Identify which cell holds the provided text, then report its [X, Y] central coordinate. 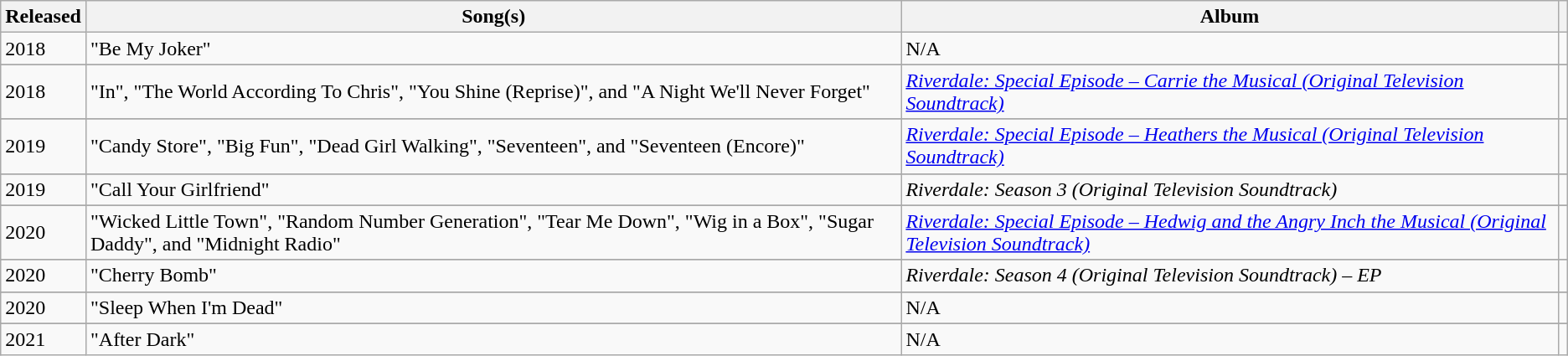
Released [44, 17]
"After Dark" [493, 339]
"Cherry Bomb" [493, 276]
2021 [44, 339]
Riverdale: Special Episode – Heathers the Musical (Original Television Soundtrack) [1230, 146]
"In", "The World According To Chris", "You Shine (Reprise)", and "A Night We'll Never Forget" [493, 92]
Song(s) [493, 17]
Riverdale: Special Episode – Hedwig and the Angry Inch the Musical (Original Television Soundtrack) [1230, 233]
Riverdale: Season 4 (Original Television Soundtrack) – EP [1230, 276]
Riverdale: Special Episode – Carrie the Musical (Original Television Soundtrack) [1230, 92]
Album [1230, 17]
"Sleep When I'm Dead" [493, 307]
"Call Your Girlfriend" [493, 189]
"Be My Joker" [493, 49]
"Wicked Little Town", "Random Number Generation", "Tear Me Down", "Wig in a Box", "Sugar Daddy", and "Midnight Radio" [493, 233]
Riverdale: Season 3 (Original Television Soundtrack) [1230, 189]
"Candy Store", "Big Fun", "Dead Girl Walking", "Seventeen", and "Seventeen (Encore)" [493, 146]
